Pinpoint the cell where the given text exists, returning its (x, y) midpoint coordinate. 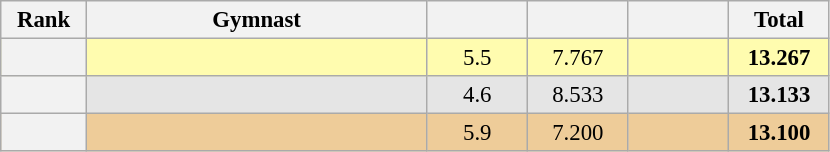
8.533 (578, 95)
13.133 (780, 95)
13.100 (780, 133)
13.267 (780, 58)
4.6 (478, 95)
Rank (44, 20)
Gymnast (256, 20)
Total (780, 20)
5.9 (478, 133)
5.5 (478, 58)
7.200 (578, 133)
7.767 (578, 58)
